Return the [x, y] coordinate for the center point of the cell that contains the specified text.  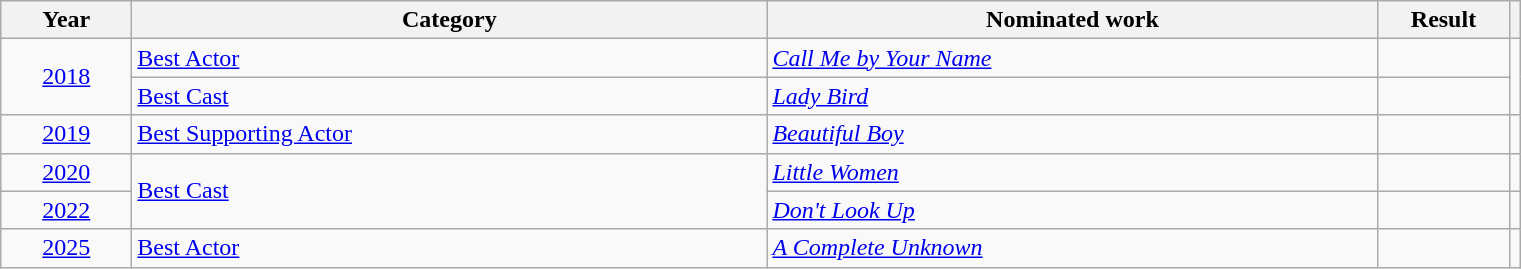
2025 [66, 248]
A Complete Unknown [1072, 248]
Result [1444, 20]
Lady Bird [1072, 96]
2020 [66, 172]
2022 [66, 210]
Beautiful Boy [1072, 134]
Category [450, 20]
2019 [66, 134]
Nominated work [1072, 20]
Year [66, 20]
Little Women [1072, 172]
Don't Look Up [1072, 210]
Call Me by Your Name [1072, 58]
2018 [66, 77]
Best Supporting Actor [450, 134]
